Return (x, y) of the center of cell containing provided text 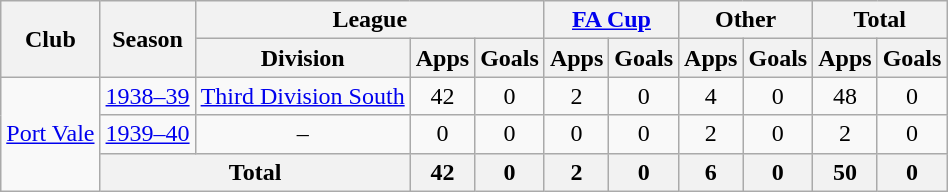
Division (302, 58)
Other (746, 20)
Port Vale (50, 134)
Third Division South (302, 96)
League (370, 20)
48 (845, 96)
Season (148, 39)
FA Cup (611, 20)
4 (711, 96)
50 (845, 172)
Club (50, 39)
1939–40 (148, 134)
1938–39 (148, 96)
6 (711, 172)
– (302, 134)
